Capture the cell that displays the provided text and extract its [X, Y] central coordinate. 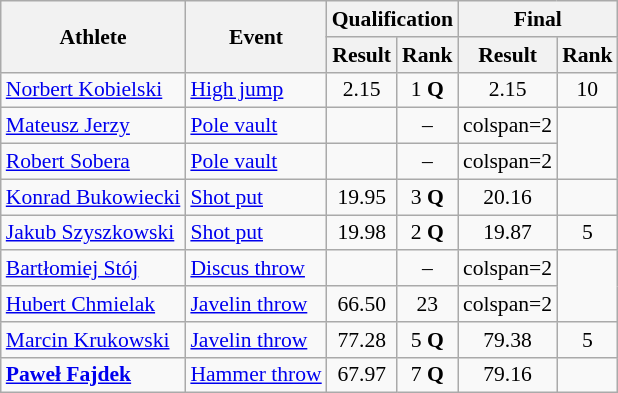
5 Q [428, 340]
79.16 [508, 375]
High jump [256, 90]
Paweł Fajdek [94, 375]
Hammer throw [256, 375]
Discus throw [256, 269]
Bartłomiej Stój [94, 269]
Konrad Bukowiecki [94, 197]
Norbert Kobielski [94, 90]
67.97 [362, 375]
Athlete [94, 36]
3 Q [428, 197]
23 [428, 304]
Event [256, 36]
2 Q [428, 233]
19.95 [362, 197]
Robert Sobera [94, 162]
Qualification [392, 19]
Hubert Chmielak [94, 304]
77.28 [362, 340]
20.16 [508, 197]
66.50 [362, 304]
Marcin Krukowski [94, 340]
19.87 [508, 233]
7 Q [428, 375]
Jakub Szyszkowski [94, 233]
10 [588, 90]
79.38 [508, 340]
1 Q [428, 90]
19.98 [362, 233]
Mateusz Jerzy [94, 126]
Final [538, 19]
